From the cell containing the given text, extract its center point as (X, Y) coordinate. 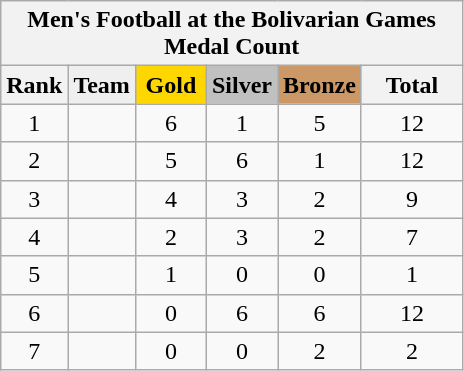
Total (412, 85)
Silver (242, 85)
Men's Football at the Bolivarian Games Medal Count (232, 34)
Rank (34, 85)
9 (412, 199)
Bronze (320, 85)
Team (102, 85)
Gold (170, 85)
